Find where the given text appears and provide that cell's center as [X, Y] coordinate. 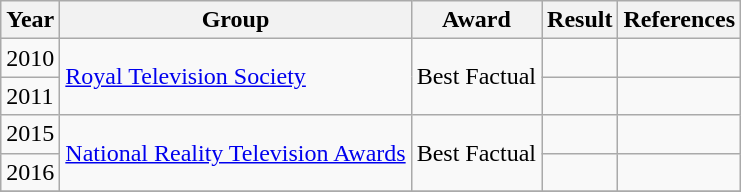
2016 [30, 172]
2011 [30, 96]
National Reality Television Awards [236, 153]
References [680, 20]
2010 [30, 58]
Royal Television Society [236, 77]
Award [476, 20]
Group [236, 20]
2015 [30, 134]
Result [580, 20]
Year [30, 20]
